Extract the [x, y] coordinate from the center of the cell holding the provided text.  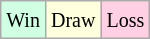
Draw [72, 20]
Win [24, 20]
Loss [126, 20]
